Pinpoint the cell where the given text exists, returning its (x, y) midpoint coordinate. 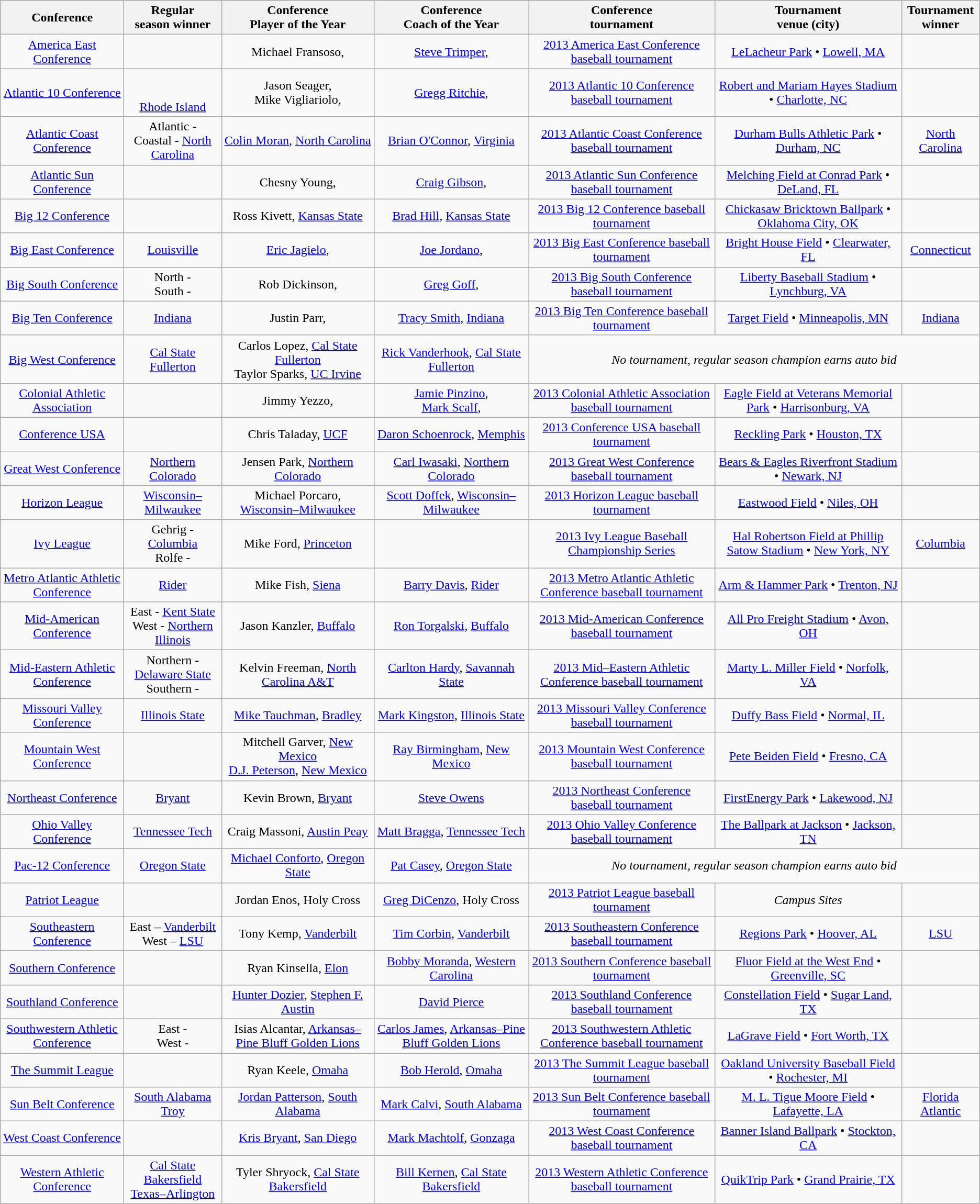
Pete Beiden Field • Fresno, CA (808, 756)
Northern - Delaware StateSouthern - (173, 674)
LaGrave Field • Fort Worth, TX (808, 1035)
2013 America East Conference baseball tournament (622, 51)
Cal State Fullerton (173, 359)
East - West - (173, 1035)
Oakland University Baseball Field • Rochester, MI (808, 1070)
Florida Atlantic (940, 1105)
2013 Ivy League Baseball Championship Series (622, 544)
Cal State BakersfieldTexas–Arlington (173, 1179)
Carlos Lopez, Cal State FullertonTaylor Sparks, UC Irvine (297, 359)
Jason Kanzler, Buffalo (297, 626)
Mid-Eastern Athletic Conference (62, 674)
2013 Patriot League baseball tournament (622, 899)
Illinois State (173, 715)
Tournament winner (940, 18)
2013 Mountain West Conference baseball tournament (622, 756)
2013 Conference USA baseball tournament (622, 434)
Colonial Athletic Association (62, 400)
2013 Atlantic Sun Conference baseball tournament (622, 182)
Tracy Smith, Indiana (451, 318)
Michael Porcaro, Wisconsin–Milwaukee (297, 503)
Big 12 Conference (62, 216)
Western Athletic Conference (62, 1179)
Bobby Moranda, Western Carolina (451, 967)
Hunter Dozier, Stephen F. Austin (297, 1002)
Oregon State (173, 866)
Ray Birmingham, New Mexico (451, 756)
Brad Hill, Kansas State (451, 216)
Carl Iwasaki, Northern Colorado (451, 468)
Marty L. Miller Field • Norfolk, VA (808, 674)
2013 Sun Belt Conference baseball tournament (622, 1105)
Hal Robertson Field at Phillip Satow Stadium • New York, NY (808, 544)
Jordan Patterson, South Alabama (297, 1105)
Melching Field at Conrad Park • DeLand, FL (808, 182)
East - Kent StateWest - Northern Illinois (173, 626)
Mitchell Garver, New MexicoD.J. Peterson, New Mexico (297, 756)
Big South Conference (62, 284)
Steve Owens (451, 798)
Jensen Park, Northern Colorado (297, 468)
Colin Moran, North Carolina (297, 141)
Southland Conference (62, 1002)
Ron Torgalski, Buffalo (451, 626)
2013 Southeastern Conference baseball tournament (622, 934)
Connecticut (940, 250)
Conference (62, 18)
Robert and Mariam Hayes Stadium • Charlotte, NC (808, 93)
Bob Herold, Omaha (451, 1070)
Steve Trimper, (451, 51)
Bright House Field • Clearwater, FL (808, 250)
All Pro Freight Stadium • Avon, OH (808, 626)
LSU (940, 934)
Ivy League (62, 544)
Chris Taladay, UCF (297, 434)
QuikTrip Park • Grand Prairie, TX (808, 1179)
Campus Sites (808, 899)
Tennessee Tech (173, 831)
Atlantic 10 Conference (62, 93)
Louisville (173, 250)
Bill Kernen, Cal State Bakersfield (451, 1179)
LeLacheur Park • Lowell, MA (808, 51)
2013 Missouri Valley Conference baseball tournament (622, 715)
Michael Conforto, Oregon State (297, 866)
Tim Corbin, Vanderbilt (451, 934)
North - South - (173, 284)
The Ballpark at Jackson • Jackson, TN (808, 831)
Southeastern Conference (62, 934)
Rider (173, 585)
Chickasaw Bricktown Ballpark • Oklahoma City, OK (808, 216)
Conference tournament (622, 18)
2013 Northeast Conference baseball tournament (622, 798)
2013 The Summit League baseball tournament (622, 1070)
Arm & Hammer Park • Trenton, NJ (808, 585)
Ohio Valley Conference (62, 831)
2013 Horizon League baseball tournament (622, 503)
Big East Conference (62, 250)
Eagle Field at Veterans Memorial Park • Harrisonburg, VA (808, 400)
Daron Schoenrock, Memphis (451, 434)
Craig Gibson, (451, 182)
Carlos James, Arkansas–Pine Bluff Golden Lions (451, 1035)
David Pierce (451, 1002)
2013 Colonial Athletic Association baseball tournament (622, 400)
2013 Metro Atlantic Athletic Conference baseball tournament (622, 585)
Pac-12 Conference (62, 866)
Mark Calvi, South Alabama (451, 1105)
Mark Machtolf, Gonzaga (451, 1138)
Southern Conference (62, 967)
Target Field • Minneapolis, MN (808, 318)
Atlantic Coast Conference (62, 141)
2013 West Coast Conference baseball tournament (622, 1138)
Jamie Pinzino, Mark Scalf, (451, 400)
2013 Atlantic Coast Conference baseball tournament (622, 141)
Jason Seager, Mike Vigliariolo, (297, 93)
2013 Mid-American Conference baseball tournament (622, 626)
Michael Fransoso, (297, 51)
Tournament venue (city) (808, 18)
2013 Mid–Eastern Athletic Conference baseball tournament (622, 674)
Conference Player of the Year (297, 18)
Sun Belt Conference (62, 1105)
West Coast Conference (62, 1138)
Kris Bryant, San Diego (297, 1138)
America East Conference (62, 51)
Durham Bulls Athletic Park • Durham, NC (808, 141)
Conference USA (62, 434)
Isias Alcantar, Arkansas–Pine Bluff Golden Lions (297, 1035)
Rob Dickinson, (297, 284)
2013 Great West Conference baseball tournament (622, 468)
Horizon League (62, 503)
North Carolina (940, 141)
2013 Southwestern Athletic Conference baseball tournament (622, 1035)
Banner Island Ballpark • Stockton, CA (808, 1138)
Metro Atlantic Athletic Conference (62, 585)
FirstEnergy Park • Lakewood, NJ (808, 798)
Reckling Park • Houston, TX (808, 434)
Mark Kingston, Illinois State (451, 715)
Eastwood Field • Niles, OH (808, 503)
Mid-American Conference (62, 626)
2013 Big South Conference baseball tournament (622, 284)
M. L. Tigue Moore Field • Lafayette, LA (808, 1105)
2013 Atlantic 10 Conference baseball tournament (622, 93)
Columbia (940, 544)
Greg DiCenzo, Holy Cross (451, 899)
Matt Bragga, Tennessee Tech (451, 831)
Gregg Ritchie, (451, 93)
Big Ten Conference (62, 318)
Mike Ford, Princeton (297, 544)
Ryan Kinsella, Elon (297, 967)
2013 Southern Conference baseball tournament (622, 967)
Southwestern Athletic Conference (62, 1035)
Bears & Eagles Riverfront Stadium • Newark, NJ (808, 468)
Ryan Keele, Omaha (297, 1070)
Gehrig - ColumbiaRolfe - (173, 544)
Jimmy Yezzo, (297, 400)
Mountain West Conference (62, 756)
Joe Jordano, (451, 250)
Barry Davis, Rider (451, 585)
Rick Vanderhook, Cal State Fullerton (451, 359)
Carlton Hardy, Savannah State (451, 674)
Kelvin Freeman, North Carolina A&T (297, 674)
The Summit League (62, 1070)
Greg Goff, (451, 284)
2013 Southland Conference baseball tournament (622, 1002)
Northeast Conference (62, 798)
Mike Tauchman, Bradley (297, 715)
Chesny Young, (297, 182)
Great West Conference (62, 468)
Patriot League (62, 899)
Scott Doffek, Wisconsin–Milwaukee (451, 503)
Northern Colorado (173, 468)
Jordan Enos, Holy Cross (297, 899)
Tony Kemp, Vanderbilt (297, 934)
Wisconsin–Milwaukee (173, 503)
East – Vanderbilt West – LSU (173, 934)
Bryant (173, 798)
2013 Big Ten Conference baseball tournament (622, 318)
Liberty Baseball Stadium • Lynchburg, VA (808, 284)
Atlantic - Coastal - North Carolina (173, 141)
Rhode Island (173, 93)
Mike Fish, Siena (297, 585)
Regular season winner (173, 18)
2013 Ohio Valley Conference baseball tournament (622, 831)
Duffy Bass Field • Normal, IL (808, 715)
Eric Jagielo, (297, 250)
Regions Park • Hoover, AL (808, 934)
Ross Kivett, Kansas State (297, 216)
Justin Parr, (297, 318)
Constellation Field • Sugar Land, TX (808, 1002)
Big West Conference (62, 359)
Craig Massoni, Austin Peay (297, 831)
Brian O'Connor, Virginia (451, 141)
Kevin Brown, Bryant (297, 798)
Fluor Field at the West End • Greenville, SC (808, 967)
South AlabamaTroy (173, 1105)
2013 Western Athletic Conference baseball tournament (622, 1179)
Missouri Valley Conference (62, 715)
Atlantic Sun Conference (62, 182)
Tyler Shryock, Cal State Bakersfield (297, 1179)
Conference Coach of the Year (451, 18)
Pat Casey, Oregon State (451, 866)
2013 Big East Conference baseball tournament (622, 250)
2013 Big 12 Conference baseball tournament (622, 216)
